Return [X, Y] of the center of cell containing provided text 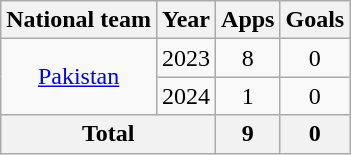
2023 [186, 58]
2024 [186, 96]
1 [248, 96]
National team [79, 20]
Goals [315, 20]
Total [108, 134]
Year [186, 20]
8 [248, 58]
9 [248, 134]
Apps [248, 20]
Pakistan [79, 77]
